Output the (x, y) coordinate of the center of the cell containing the given text.  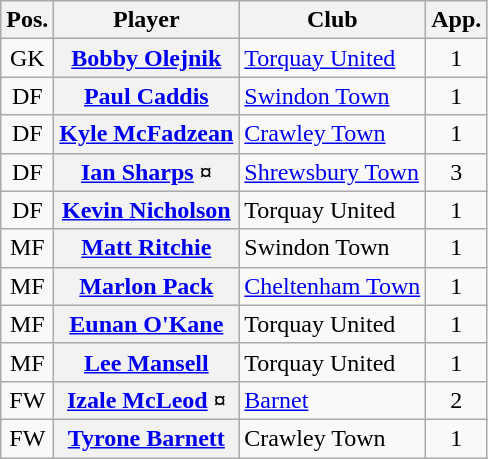
Lee Mansell (146, 362)
Eunan O'Kane (146, 324)
2 (456, 400)
Kyle McFadzean (146, 134)
Izale McLeod ¤ (146, 400)
Player (146, 20)
Ian Sharps ¤ (146, 172)
Shrewsbury Town (332, 172)
Barnet (332, 400)
3 (456, 172)
Paul Caddis (146, 96)
Club (332, 20)
Matt Ritchie (146, 248)
Marlon Pack (146, 286)
Tyrone Barnett (146, 438)
Cheltenham Town (332, 286)
Pos. (28, 20)
Kevin Nicholson (146, 210)
App. (456, 20)
GK (28, 58)
Bobby Olejnik (146, 58)
